Search for the cell housing the specified text and yield its [x, y] center coordinate. 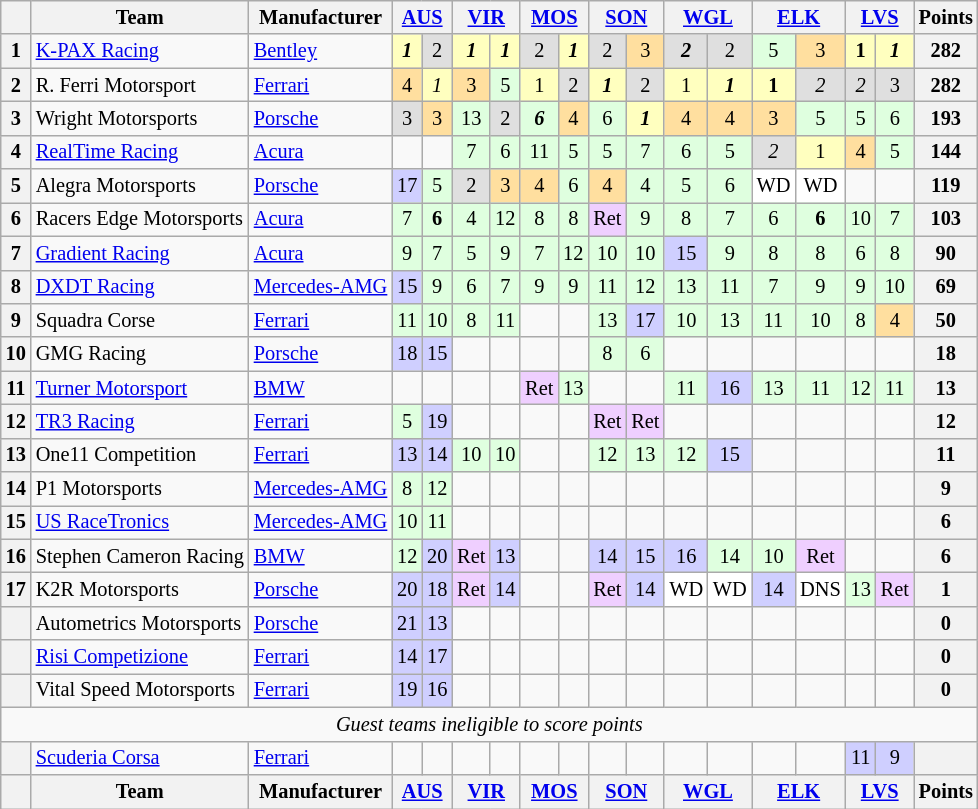
K-PAX Racing [140, 51]
US RaceTronics [140, 522]
P1 Motorsports [140, 489]
DNS [820, 589]
Stephen Cameron Racing [140, 556]
Risi Competizione [140, 657]
193 [946, 118]
TR3 Racing [140, 421]
119 [946, 186]
Wright Motorsports [140, 118]
Racers Edge Motorsports [140, 219]
Gradient Racing [140, 253]
69 [946, 287]
K2R Motorsports [140, 589]
R. Ferri Motorsport [140, 85]
Bentley [320, 51]
103 [946, 219]
RealTime Racing [140, 152]
GMG Racing [140, 354]
144 [946, 152]
Vital Speed Motorsports [140, 690]
50 [946, 320]
21 [407, 623]
Autometrics Motorsports [140, 623]
Guest teams ineligible to score points [490, 724]
Squadra Corse [140, 320]
DXDT Racing [140, 287]
One11 Competition [140, 455]
Turner Motorsport [140, 388]
Scuderia Corsa [140, 758]
90 [946, 253]
Alegra Motorsports [140, 186]
